Determine the [X, Y] coordinate at the center of the cell enclosing the given text.  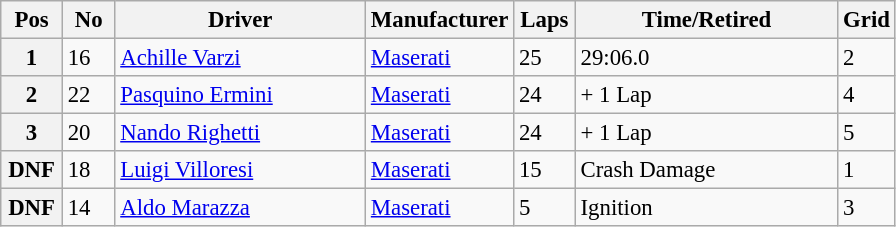
Time/Retired [706, 20]
Driver [240, 20]
Laps [545, 20]
18 [88, 170]
Luigi Villoresi [240, 170]
Aldo Marazza [240, 208]
Ignition [706, 208]
Manufacturer [440, 20]
Pasquino Ermini [240, 95]
15 [545, 170]
25 [545, 58]
Grid [866, 20]
29:06.0 [706, 58]
Pos [32, 20]
22 [88, 95]
14 [88, 208]
4 [866, 95]
Crash Damage [706, 170]
Achille Varzi [240, 58]
No [88, 20]
20 [88, 133]
16 [88, 58]
Nando Righetti [240, 133]
